Identify which cell holds the provided text, then report its (x, y) central coordinate. 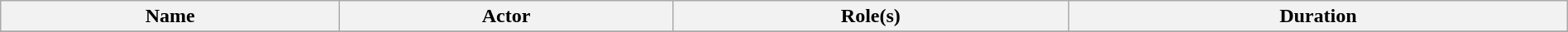
Duration (1318, 16)
Name (170, 16)
Role(s) (870, 16)
Actor (506, 16)
